Locate the cell with the specified text and output its (x, y) center coordinate. 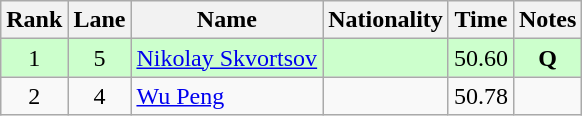
5 (100, 58)
Notes (547, 20)
2 (34, 96)
Lane (100, 20)
Wu Peng (227, 96)
Name (227, 20)
1 (34, 58)
Q (547, 58)
Nationality (386, 20)
Rank (34, 20)
4 (100, 96)
Time (480, 20)
Nikolay Skvortsov (227, 58)
50.78 (480, 96)
50.60 (480, 58)
